Return the [X, Y] coordinate for the center point of the cell that contains the specified text.  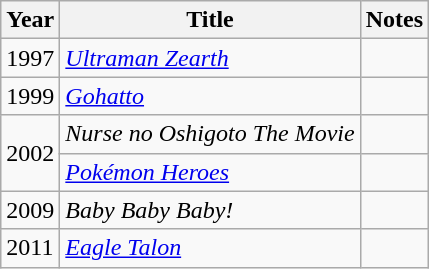
1999 [30, 96]
2002 [30, 153]
Title [210, 20]
2011 [30, 248]
Eagle Talon [210, 248]
Ultraman Zearth [210, 58]
Pokémon Heroes [210, 172]
2009 [30, 210]
Nurse no Oshigoto The Movie [210, 134]
Gohatto [210, 96]
Notes [394, 20]
Baby Baby Baby! [210, 210]
Year [30, 20]
1997 [30, 58]
